Return the [x, y] coordinate for the center point of the cell that contains the specified text.  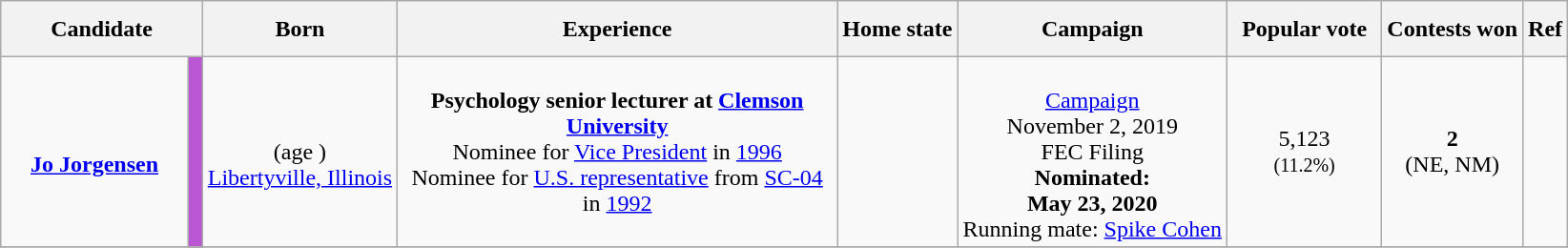
Ref [1545, 29]
CampaignNovember 2, 2019FEC Filing Nominated:May 23, 2020Running mate: Spike Cohen [1092, 152]
Campaign [1092, 29]
Candidate [102, 29]
Home state [897, 29]
5,123(11.2%) [1304, 152]
2(NE, NM) [1453, 152]
Popular vote [1304, 29]
Experience [618, 29]
Contests won [1453, 29]
Psychology senior lecturer at Clemson UniversityNominee for Vice President in 1996Nominee for U.S. representative from SC-04 in 1992 [618, 152]
Born [299, 29]
Jo Jorgensen [94, 152]
(age )Libertyville, Illinois [299, 152]
